Scan for the cell matching the given text and deliver its (X, Y) coordinate at center. 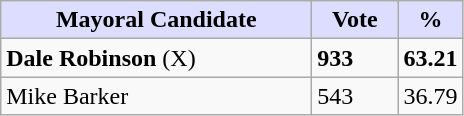
Dale Robinson (X) (156, 58)
% (430, 20)
933 (355, 58)
63.21 (430, 58)
Vote (355, 20)
Mayoral Candidate (156, 20)
36.79 (430, 96)
543 (355, 96)
Mike Barker (156, 96)
